Determine the (X, Y) coordinate at the center of the cell enclosing the given text.  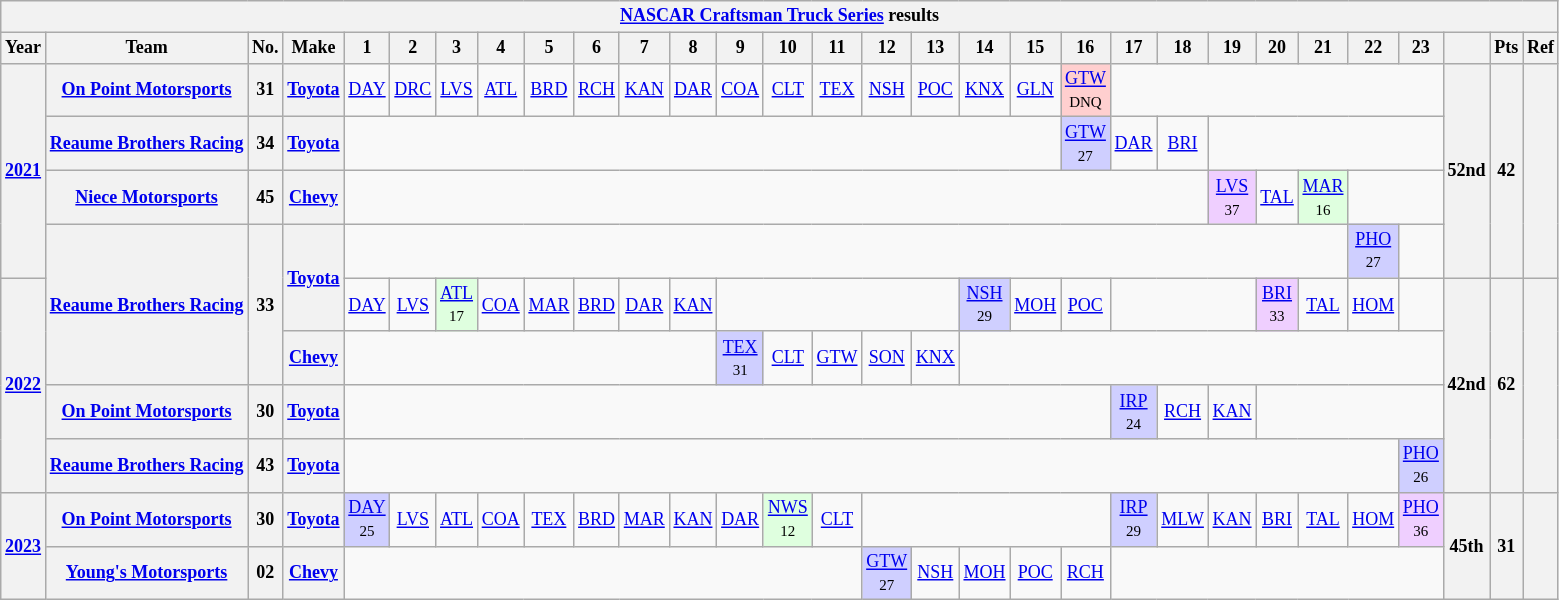
3 (457, 48)
Make (314, 48)
45 (266, 197)
Niece Motorsports (146, 197)
MAR16 (1323, 197)
18 (1182, 48)
21 (1323, 48)
8 (693, 48)
Young's Motorsports (146, 573)
DAY25 (367, 519)
NWS12 (788, 519)
15 (1036, 48)
Team (146, 48)
2023 (24, 546)
Year (24, 48)
52nd (1466, 170)
17 (1134, 48)
42nd (1466, 386)
6 (597, 48)
GTWDNQ (1086, 90)
4 (500, 48)
22 (1374, 48)
Ref (1541, 48)
No. (266, 48)
2021 (24, 170)
45th (1466, 546)
23 (1422, 48)
2022 (24, 386)
IRP24 (1134, 412)
34 (266, 144)
NSH29 (984, 305)
PHO36 (1422, 519)
16 (1086, 48)
02 (266, 573)
SON (887, 358)
IRP29 (1134, 519)
Pts (1506, 48)
DRC (413, 90)
33 (266, 304)
20 (1277, 48)
14 (984, 48)
GTW (837, 358)
19 (1232, 48)
NASCAR Craftsman Truck Series results (780, 16)
9 (740, 48)
13 (935, 48)
MLW (1182, 519)
BRI33 (1277, 305)
PHO27 (1374, 251)
PHO26 (1422, 466)
GLN (1036, 90)
42 (1506, 170)
43 (266, 466)
12 (887, 48)
7 (644, 48)
1 (367, 48)
10 (788, 48)
62 (1506, 386)
LVS37 (1232, 197)
ATL17 (457, 305)
5 (549, 48)
11 (837, 48)
2 (413, 48)
TEX31 (740, 358)
